Extract the [x, y] coordinate from the center of the cell holding the provided text.  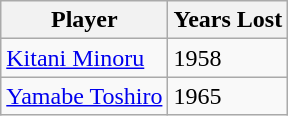
1958 [228, 58]
Player [84, 20]
Yamabe Toshiro [84, 96]
1965 [228, 96]
Kitani Minoru [84, 58]
Years Lost [228, 20]
